Locate the cell with the specified text and output its (X, Y) center coordinate. 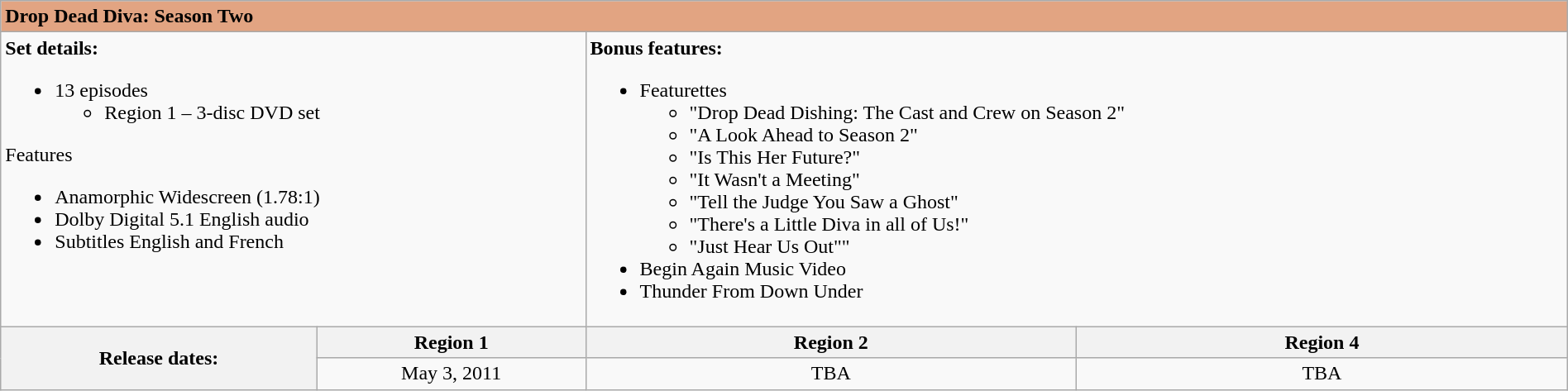
Set details:13 episodesRegion 1 – 3-disc DVD setFeaturesAnamorphic Widescreen (1.78:1)Dolby Digital 5.1 English audioSubtitles English and French (293, 179)
Region 2 (831, 342)
Region 4 (1322, 342)
Region 1 (452, 342)
May 3, 2011 (452, 374)
Release dates: (159, 358)
Drop Dead Diva: Season Two (784, 17)
